Capture the cell that displays the provided text and extract its (X, Y) central coordinate. 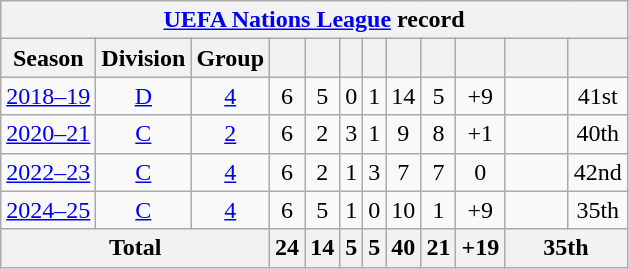
Total (136, 248)
10 (404, 210)
2020–21 (48, 134)
9 (404, 134)
2018–19 (48, 96)
+1 (480, 134)
+19 (480, 248)
8 (438, 134)
40th (598, 134)
UEFA Nations League record (314, 20)
21 (438, 248)
Division (144, 58)
Season (48, 58)
24 (288, 248)
41st (598, 96)
D (144, 96)
40 (404, 248)
42nd (598, 172)
2022–23 (48, 172)
Group (230, 58)
2024–25 (48, 210)
